Return [X, Y] of the center of cell containing provided text 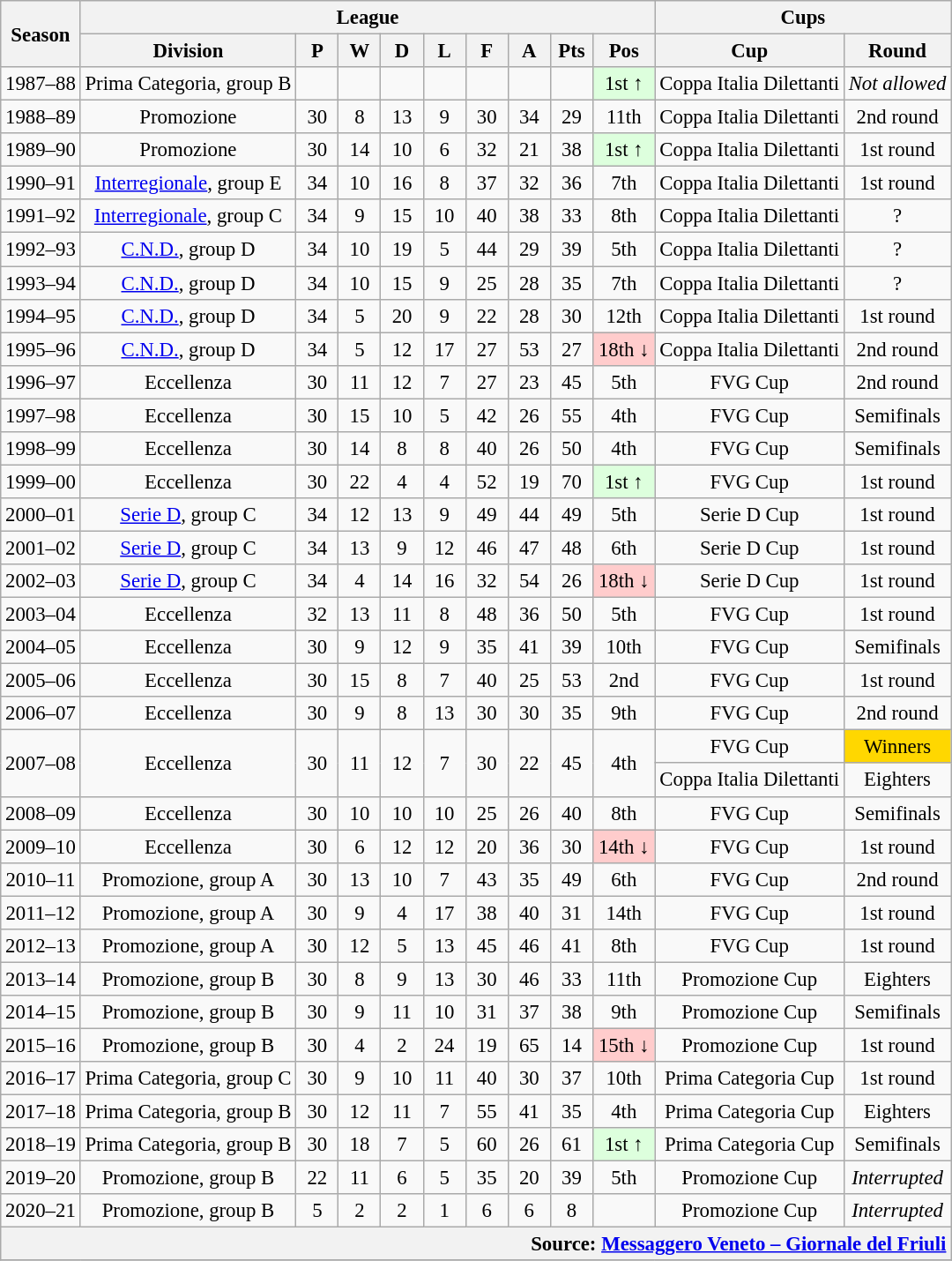
1 [444, 1211]
P [317, 51]
Cup [749, 51]
2015–16 [41, 1045]
1997–98 [41, 415]
47 [529, 548]
1995–96 [41, 349]
2010–11 [41, 879]
2016–17 [41, 1078]
54 [529, 581]
43 [487, 879]
1998–99 [41, 449]
League [368, 18]
2005–06 [41, 681]
23 [529, 382]
2nd [624, 681]
2017–18 [41, 1112]
2001–02 [41, 548]
2019–20 [41, 1178]
Pos [624, 51]
65 [529, 1045]
Interregionale, group C [189, 216]
1991–92 [41, 216]
42 [487, 415]
2012–13 [41, 946]
Not allowed [897, 84]
1987–88 [41, 84]
Cups [803, 18]
1989–90 [41, 150]
2013–14 [41, 979]
2009–10 [41, 847]
L [444, 51]
24 [444, 1045]
12th [624, 316]
Round [897, 51]
14th [624, 913]
Pts [571, 51]
A [529, 51]
1993–94 [41, 283]
15th ↓ [624, 1045]
1996–97 [41, 382]
Interregionale, group E [189, 183]
18 [360, 1145]
1992–93 [41, 250]
2003–04 [41, 615]
Season [41, 34]
1990–91 [41, 183]
W [360, 51]
2020–21 [41, 1211]
Source: Messaggero Veneto – Giornale del Friuli [476, 1244]
1988–89 [41, 117]
21 [529, 150]
2006–07 [41, 713]
52 [487, 481]
60 [487, 1145]
61 [571, 1145]
Prima Categoria, group C [189, 1078]
2011–12 [41, 913]
2000–01 [41, 515]
70 [571, 481]
2007–08 [41, 764]
2004–05 [41, 647]
Winners [897, 747]
1994–95 [41, 316]
F [487, 51]
2008–09 [41, 813]
2014–15 [41, 1012]
Division [189, 51]
1999–00 [41, 481]
D [402, 51]
2002–03 [41, 581]
14th ↓ [624, 847]
2018–19 [41, 1145]
